Detect which cell encompasses the target text, then output its [x, y] center coordinate. 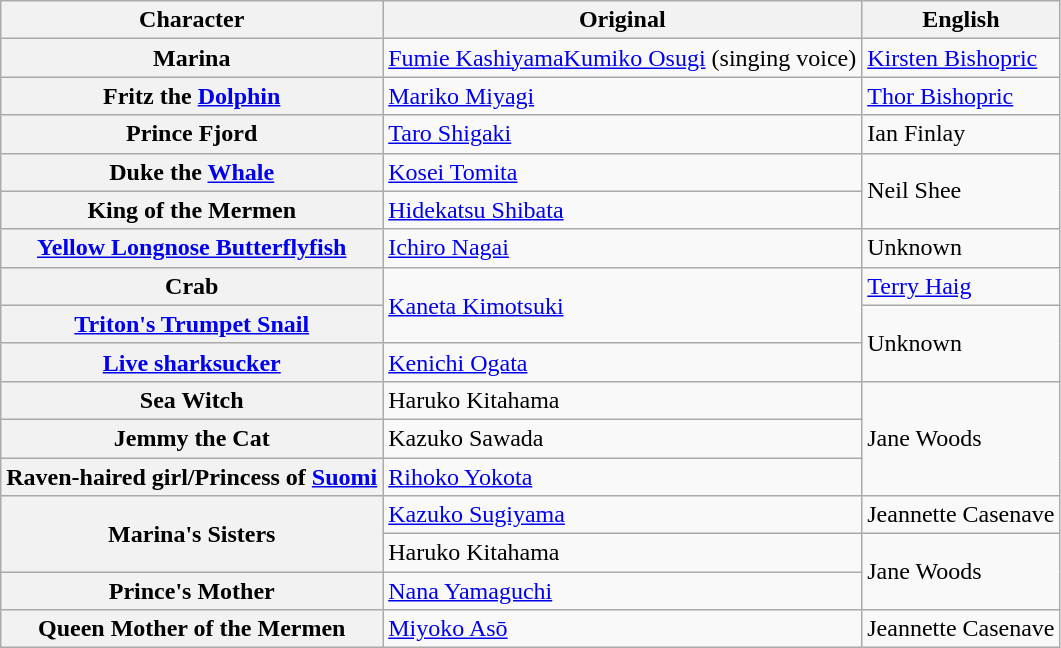
Kosei Tomita [622, 172]
Original [622, 20]
King of the Mermen [192, 210]
Sea Witch [192, 400]
Ian Finlay [961, 134]
Prince Fjord [192, 134]
Character [192, 20]
Duke the Whale [192, 172]
Kazuko Sawada [622, 438]
Prince's Mother [192, 591]
Terry Haig [961, 286]
Kenichi Ogata [622, 362]
Raven-haired girl/Princess of Suomi [192, 477]
Mariko Miyagi [622, 96]
Crab [192, 286]
Neil Shee [961, 191]
Hidekatsu Shibata [622, 210]
Fumie KashiyamaKumiko Osugi (singing voice) [622, 58]
English [961, 20]
Marina [192, 58]
Kirsten Bishopric [961, 58]
Thor Bishopric [961, 96]
Kaneta Kimotsuki [622, 305]
Taro Shigaki [622, 134]
Live sharksucker [192, 362]
Kazuko Sugiyama [622, 515]
Yellow Longnose Butterflyfish [192, 248]
Miyoko Asō [622, 629]
Ichiro Nagai [622, 248]
Nana Yamaguchi [622, 591]
Marina's Sisters [192, 534]
Fritz the Dolphin [192, 96]
Triton's Trumpet Snail [192, 324]
Queen Mother of the Mermen [192, 629]
Jemmy the Cat [192, 438]
Rihoko Yokota [622, 477]
